Identify which cell holds the provided text, then report its (x, y) central coordinate. 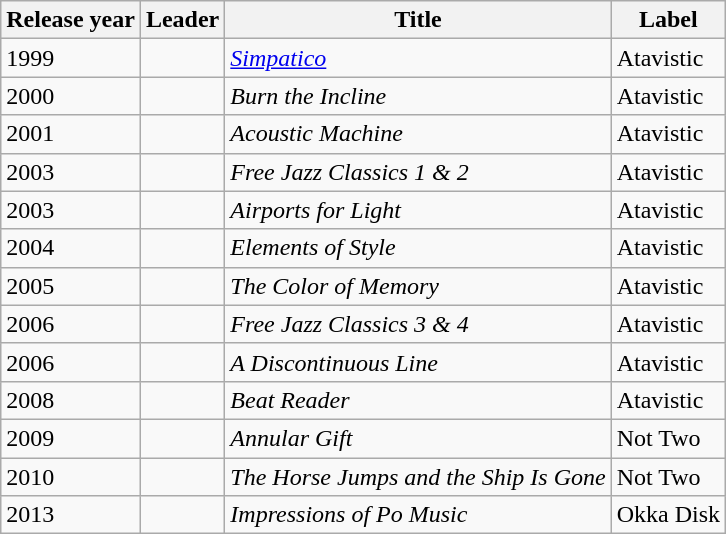
Free Jazz Classics 3 & 4 (418, 324)
Annular Gift (418, 438)
2004 (71, 248)
The Horse Jumps and the Ship Is Gone (418, 477)
Leader (182, 20)
Simpatico (418, 58)
Beat Reader (418, 400)
Elements of Style (418, 248)
Title (418, 20)
Burn the Incline (418, 96)
The Color of Memory (418, 286)
2010 (71, 477)
2008 (71, 400)
2009 (71, 438)
2013 (71, 515)
Okka Disk (668, 515)
1999 (71, 58)
2000 (71, 96)
Acoustic Machine (418, 134)
Free Jazz Classics 1 & 2 (418, 172)
2005 (71, 286)
A Discontinuous Line (418, 362)
Release year (71, 20)
Airports for Light (418, 210)
Label (668, 20)
2001 (71, 134)
Impressions of Po Music (418, 515)
